Return the (x, y) coordinate for the center point of the cell that contains the specified text.  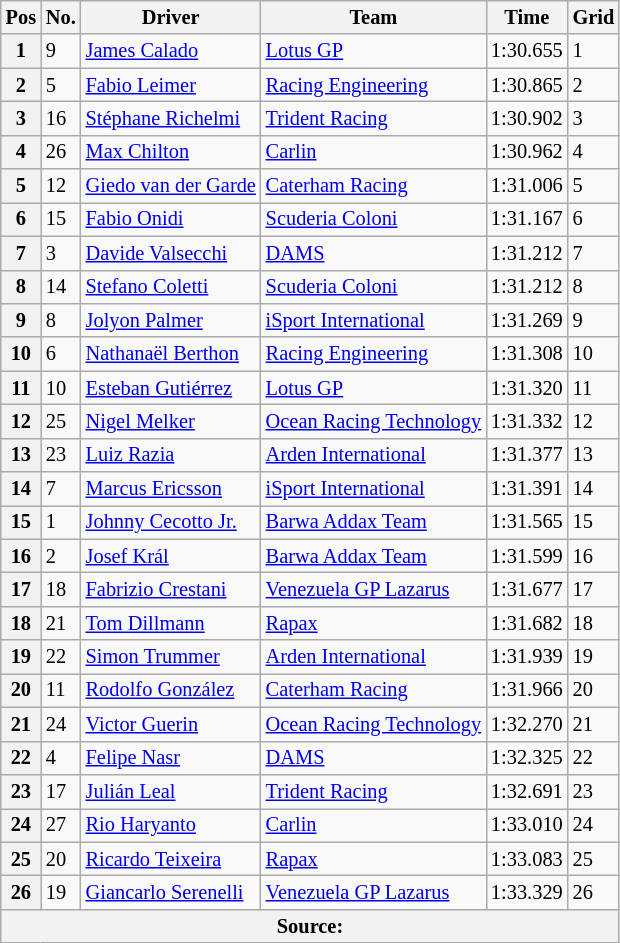
1:31.308 (527, 354)
27 (61, 825)
Josef Král (171, 556)
1:31.320 (527, 388)
1:31.377 (527, 455)
1:30.865 (527, 85)
1:31.269 (527, 320)
1:31.565 (527, 522)
1:31.677 (527, 589)
1:30.902 (527, 118)
Grid (594, 17)
1:33.329 (527, 892)
Marcus Ericsson (171, 489)
James Calado (171, 51)
Rio Haryanto (171, 825)
Nigel Melker (171, 421)
Julián Leal (171, 791)
Giancarlo Serenelli (171, 892)
1:31.966 (527, 690)
Esteban Gutiérrez (171, 388)
1:31.599 (527, 556)
Stefano Coletti (171, 287)
Fabrizio Crestani (171, 589)
Driver (171, 17)
Stéphane Richelmi (171, 118)
1:32.325 (527, 758)
Victor Guerin (171, 724)
Davide Valsecchi (171, 253)
Felipe Nasr (171, 758)
Source: (310, 926)
Johnny Cecotto Jr. (171, 522)
1:33.010 (527, 825)
1:30.655 (527, 51)
1:33.083 (527, 859)
Nathanaël Berthon (171, 354)
1:31.391 (527, 489)
1:31.939 (527, 657)
Luiz Razia (171, 455)
1:31.682 (527, 623)
Ricardo Teixeira (171, 859)
1:32.691 (527, 791)
Team (374, 17)
Jolyon Palmer (171, 320)
Fabio Onidi (171, 219)
No. (61, 17)
1:30.962 (527, 152)
Max Chilton (171, 152)
1:31.332 (527, 421)
Rodolfo González (171, 690)
Time (527, 17)
Fabio Leimer (171, 85)
Simon Trummer (171, 657)
1:31.006 (527, 186)
Tom Dillmann (171, 623)
1:31.167 (527, 219)
Giedo van der Garde (171, 186)
Pos (21, 17)
1:32.270 (527, 724)
